Extract the [x, y] coordinate from the center of the cell holding the provided text.  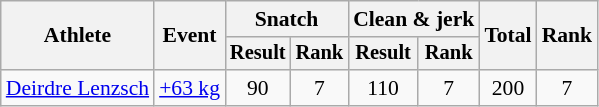
Athlete [78, 36]
Clean & jerk [414, 19]
Total [508, 36]
Event [190, 36]
110 [383, 88]
Deirdre Lenzsch [78, 88]
90 [258, 88]
200 [508, 88]
Snatch [286, 19]
+63 kg [190, 88]
